From the cell containing the given text, extract its center point as (x, y) coordinate. 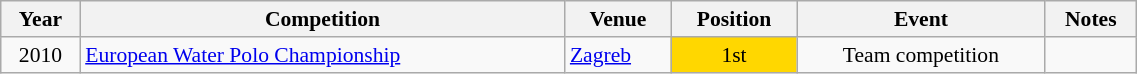
Notes (1091, 19)
1st (734, 55)
Zagreb (618, 55)
2010 (40, 55)
Position (734, 19)
Event (921, 19)
European Water Polo Championship (322, 55)
Venue (618, 19)
Year (40, 19)
Team competition (921, 55)
Competition (322, 19)
